Provide the (X, Y) coordinate of the cell's center where the given text is located.  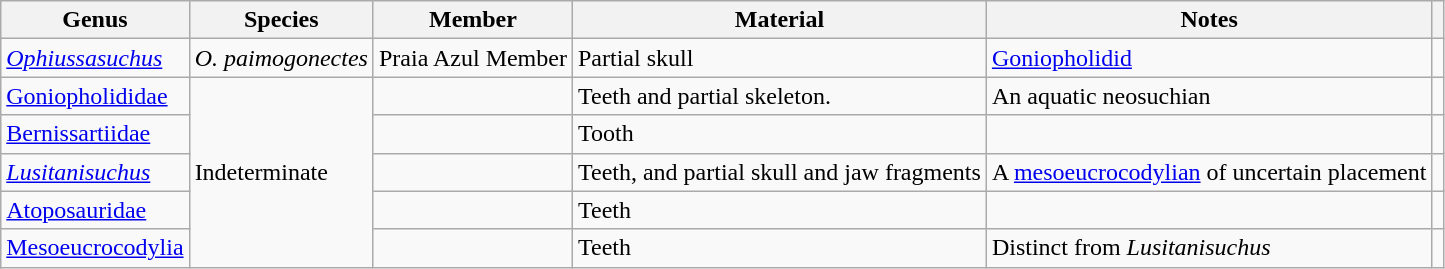
Mesoeucrocodylia (95, 248)
Member (472, 20)
Distinct from Lusitanisuchus (1209, 248)
Lusitanisuchus (95, 172)
Notes (1209, 20)
Teeth and partial skeleton. (779, 96)
Goniopholidid (1209, 58)
Atoposauridae (95, 210)
Indeterminate (281, 172)
Genus (95, 20)
Goniopholididae (95, 96)
Ophiussasuchus (95, 58)
Species (281, 20)
Tooth (779, 134)
Partial skull (779, 58)
Teeth, and partial skull and jaw fragments (779, 172)
Bernissartiidae (95, 134)
Material (779, 20)
An aquatic neosuchian (1209, 96)
O. paimogonectes (281, 58)
A mesoeucrocodylian of uncertain placement (1209, 172)
Praia Azul Member (472, 58)
